Provide the [X, Y] coordinate of the cell's center where the given text is located.  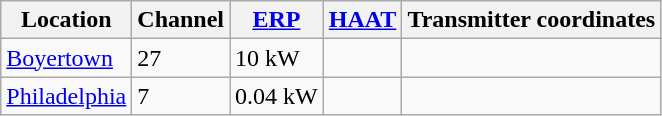
Boyertown [66, 58]
27 [181, 58]
Transmitter coordinates [532, 20]
HAAT [362, 20]
Channel [181, 20]
10 kW [277, 58]
Philadelphia [66, 96]
7 [181, 96]
ERP [277, 20]
Location [66, 20]
0.04 kW [277, 96]
